Identify which cell holds the provided text, then report its (X, Y) central coordinate. 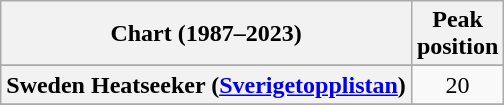
Peakposition (457, 34)
Chart (1987–2023) (206, 34)
20 (457, 85)
Sweden Heatseeker (Sverigetopplistan) (206, 85)
